Extract the (X, Y) coordinate from the center of the cell holding the provided text.  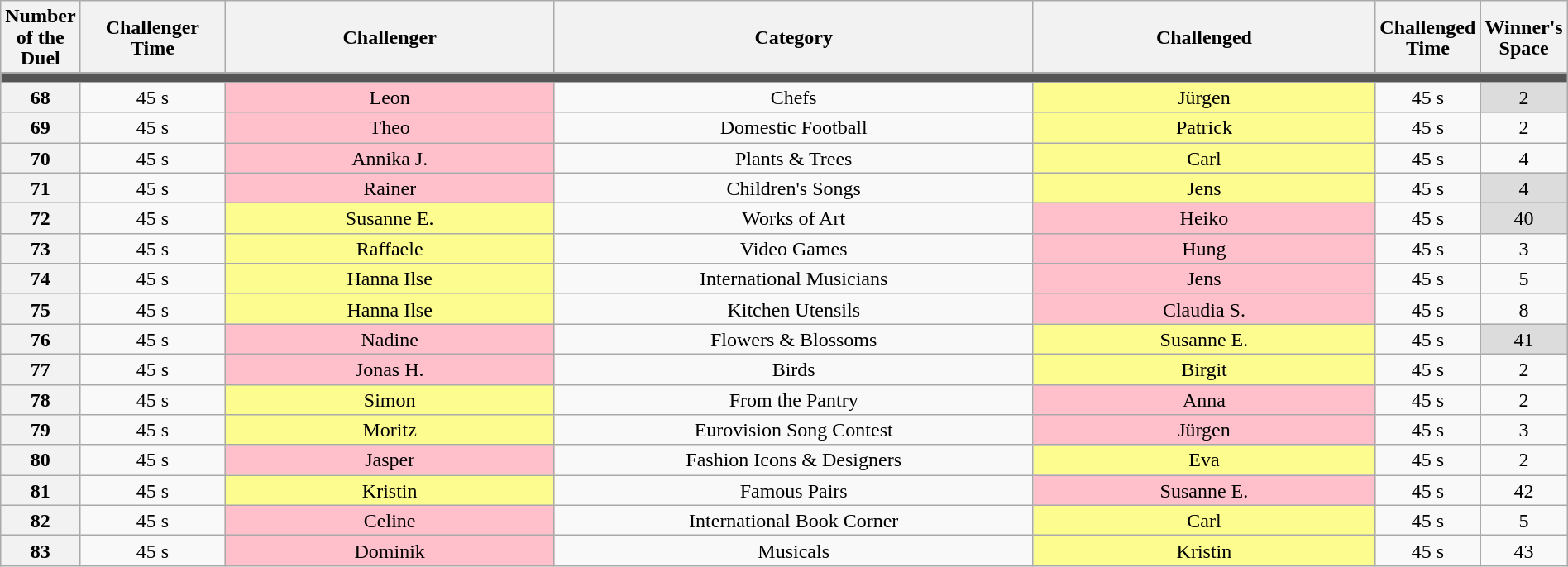
72 (41, 218)
Children's Songs (794, 188)
78 (41, 400)
76 (41, 339)
Leon (390, 98)
74 (41, 279)
Plants & Trees (794, 157)
Number of the Duel (41, 37)
83 (41, 550)
Theo (390, 127)
Moritz (390, 430)
Raffaele (390, 248)
Domestic Football (794, 127)
Jasper (390, 460)
Anna (1204, 400)
Video Games (794, 248)
Eurovision Song Contest (794, 430)
International Musicians (794, 279)
80 (41, 460)
Simon (390, 400)
42 (1523, 491)
69 (41, 127)
77 (41, 369)
Claudia S. (1204, 309)
Works of Art (794, 218)
79 (41, 430)
Celine (390, 521)
Winner's Space (1523, 37)
Fashion Icons & Designers (794, 460)
Challenger Time (152, 37)
8 (1523, 309)
Annika J. (390, 157)
Rainer (390, 188)
From the Pantry (794, 400)
International Book Corner (794, 521)
75 (41, 309)
Challenged (1204, 37)
Birds (794, 369)
70 (41, 157)
Category (794, 37)
Jonas H. (390, 369)
Kitchen Utensils (794, 309)
Hung (1204, 248)
81 (41, 491)
Dominik (390, 550)
Heiko (1204, 218)
71 (41, 188)
Famous Pairs (794, 491)
Patrick (1204, 127)
Nadine (390, 339)
40 (1523, 218)
Challenger (390, 37)
Birgit (1204, 369)
Flowers & Blossoms (794, 339)
73 (41, 248)
Musicals (794, 550)
Eva (1204, 460)
Chefs (794, 98)
43 (1523, 550)
Challenged Time (1427, 37)
82 (41, 521)
68 (41, 98)
41 (1523, 339)
